For the text-containing cell, return its midpoint in (X, Y) coordinate format. 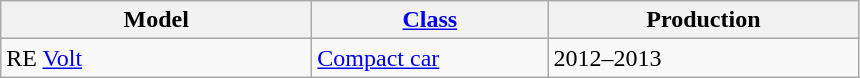
2012–2013 (704, 58)
Compact car (430, 58)
RE Volt (156, 58)
Model (156, 20)
Production (704, 20)
Class (430, 20)
